Detect which cell encompasses the target text, then output its [X, Y] center coordinate. 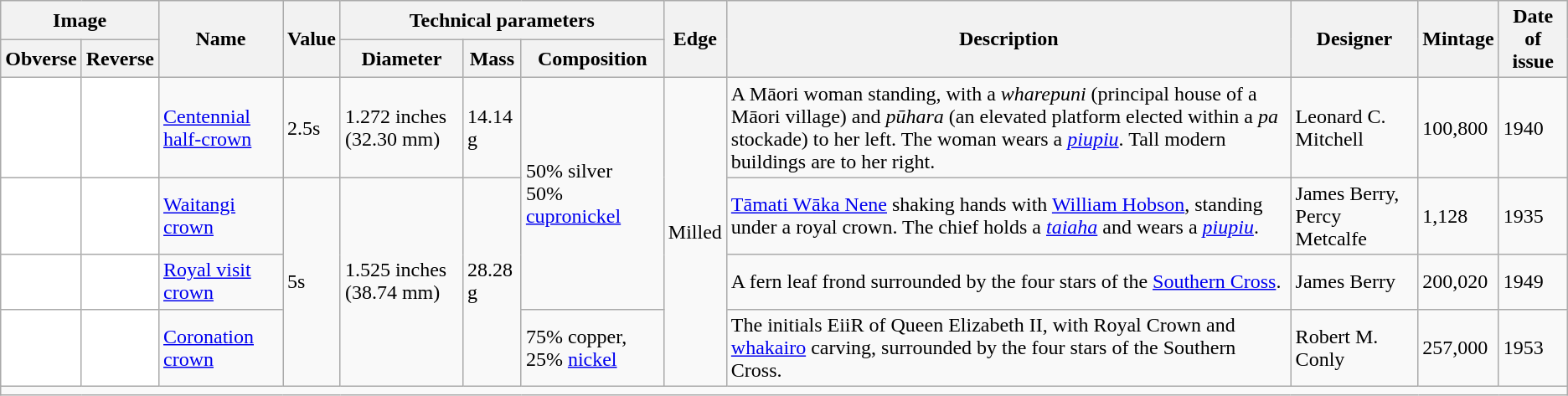
Name [220, 39]
200,020 [1458, 281]
Royal visit crown [220, 281]
50% silver50% cupronickel [592, 193]
Reverse [120, 59]
James Berry, Percy Metcalfe [1354, 216]
1.272 inches (32.30 mm) [401, 127]
Composition [592, 59]
1.525 inches (38.74 mm) [401, 281]
Coronation crown [220, 347]
The initials EiiR of Queen Elizabeth II, with Royal Crown and whakairo carving, surrounded by the four stars of the Southern Cross. [1008, 347]
Waitangi crown [220, 216]
A fern leaf frond surrounded by the four stars of the Southern Cross. [1008, 281]
1,128 [1458, 216]
75% copper, 25% nickel [592, 347]
1940 [1533, 127]
Centennial half-crown [220, 127]
257,000 [1458, 347]
Obverse [41, 59]
Image [80, 20]
2.5s [312, 127]
Technical parameters [502, 20]
Description [1008, 39]
Date of issue [1533, 39]
Designer [1354, 39]
Tāmati Wāka Nene shaking hands with William Hobson, standing under a royal crown. The chief holds a taiaha and wears a piupiu. [1008, 216]
1949 [1533, 281]
1953 [1533, 347]
28.28 g [492, 281]
5s [312, 281]
14.14 g [492, 127]
Robert M. Conly [1354, 347]
Value [312, 39]
Leonard C. Mitchell [1354, 127]
100,800 [1458, 127]
1935 [1533, 216]
Mass [492, 59]
Milled [695, 232]
Edge [695, 39]
James Berry [1354, 281]
Diameter [401, 59]
Mintage [1458, 39]
